Extract the (x, y) coordinate from the center of the cell holding the provided text.  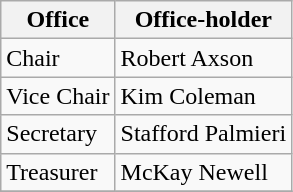
Secretary (58, 134)
Vice Chair (58, 96)
Chair (58, 58)
Treasurer (58, 172)
Kim Coleman (204, 96)
Office-holder (204, 20)
Office (58, 20)
Stafford Palmieri (204, 134)
Robert Axson (204, 58)
McKay Newell (204, 172)
